Return the [X, Y] coordinate for the center point of the cell that contains the specified text.  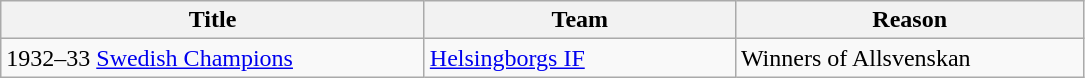
Helsingborgs IF [580, 58]
Team [580, 20]
Winners of Allsvenskan [910, 58]
Title [213, 20]
1932–33 Swedish Champions [213, 58]
Reason [910, 20]
